Return (X, Y) of the center of cell containing provided text 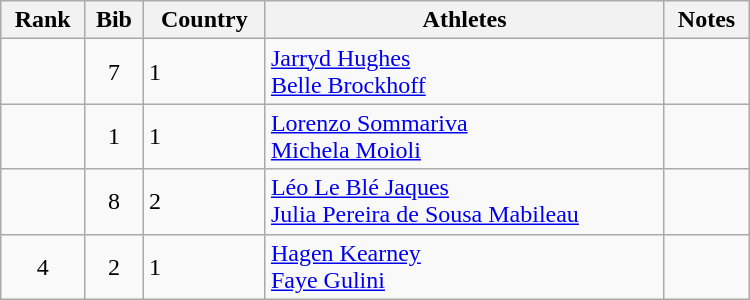
8 (114, 202)
Lorenzo Sommariva Michela Moioli (464, 136)
Hagen Kearney Faye Gulini (464, 266)
4 (43, 266)
Athletes (464, 20)
Bib (114, 20)
Notes (706, 20)
Jarryd Hughes Belle Brockhoff (464, 72)
Rank (43, 20)
7 (114, 72)
Country (204, 20)
Léo Le Blé Jaques Julia Pereira de Sousa Mabileau (464, 202)
